Output the (x, y) coordinate of the center of the cell containing the given text.  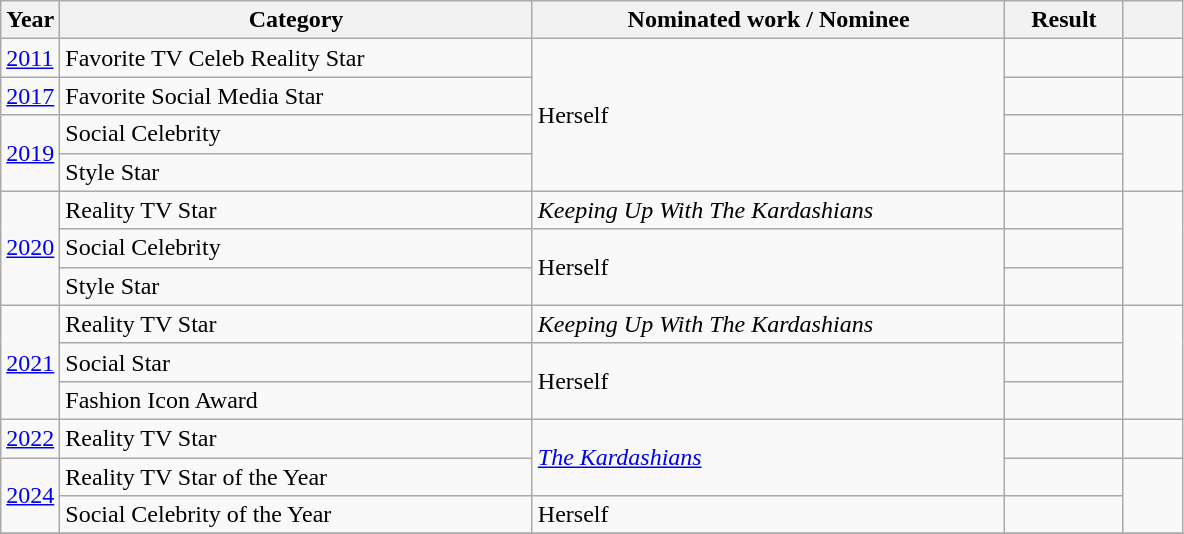
Fashion Icon Award (296, 400)
Favorite TV Celeb Reality Star (296, 58)
2024 (30, 496)
2017 (30, 96)
2019 (30, 153)
Result (1064, 20)
Favorite Social Media Star (296, 96)
Year (30, 20)
Reality TV Star of the Year (296, 477)
2020 (30, 248)
Social Star (296, 362)
Category (296, 20)
Social Celebrity of the Year (296, 515)
The Kardashians (768, 457)
2011 (30, 58)
2022 (30, 438)
Nominated work / Nominee (768, 20)
2021 (30, 362)
